Locate the cell with the specified text and output its (X, Y) center coordinate. 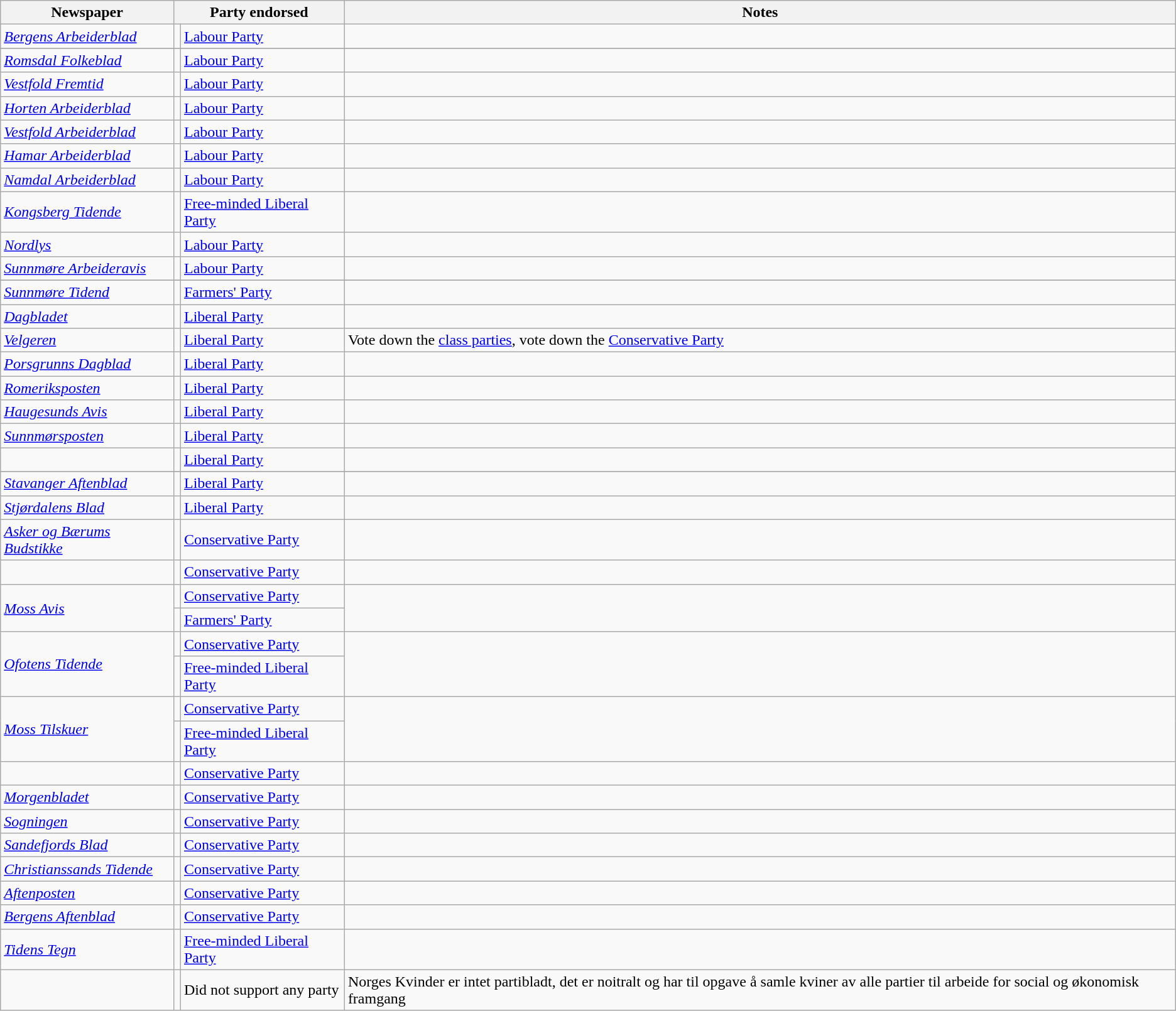
Bergens Arbeiderblad (87, 36)
Moss Avis (87, 608)
Vestfold Fremtid (87, 84)
Sunnmørsposten (87, 436)
Kongsberg Tidende (87, 212)
Dagbladet (87, 316)
Notes (760, 13)
Newspaper (87, 13)
Sandefjords Blad (87, 845)
Stjørdalens Blad (87, 507)
Haugesunds Avis (87, 412)
Sunnmøre Tidend (87, 292)
Namdal Arbeiderblad (87, 180)
Tidens Tegn (87, 949)
Ofotens Tidende (87, 664)
Romsdal Folkeblad (87, 60)
Asker og Bærums Budstikke (87, 540)
Christianssands Tidende (87, 869)
Aftenposten (87, 893)
Romeriksposten (87, 388)
Velgeren (87, 340)
Sogningen (87, 821)
Moss Tilskuer (87, 728)
Morgenbladet (87, 797)
Norges Kvinder er intet partibladt, det er noitralt og har til opgave å samle kviner av alle partier til arbeide for social og økonomisk framgang (760, 990)
Did not support any party (263, 990)
Party endorsed (259, 13)
Sunnmøre Arbeideravis (87, 268)
Hamar Arbeiderblad (87, 156)
Vestfold Arbeiderblad (87, 132)
Vote down the class parties, vote down the Conservative Party (760, 340)
Porsgrunns Dagblad (87, 364)
Bergens Aftenblad (87, 917)
Horten Arbeiderblad (87, 108)
Nordlys (87, 244)
Stavanger Aftenblad (87, 484)
